Extract the [X, Y] coordinate from the center of the cell holding the provided text.  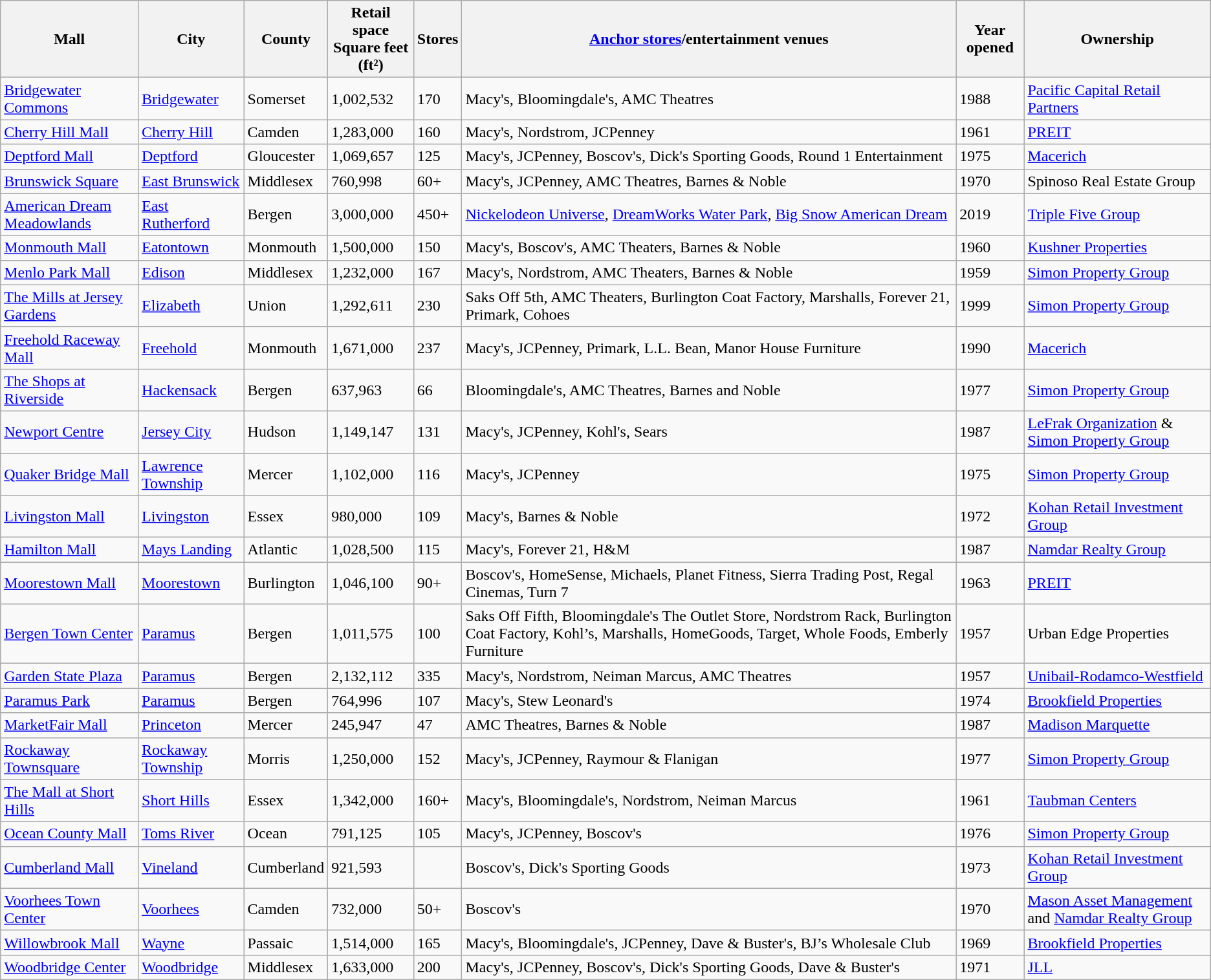
Ownership [1117, 39]
Ocean [286, 834]
791,125 [371, 834]
Macy's, Boscov's, AMC Theaters, Barnes & Noble [709, 248]
160+ [437, 801]
1972 [990, 516]
Cumberland Mall [70, 867]
Macy's, JCPenney, Boscov's, Dick's Sporting Goods, Dave & Buster's [709, 967]
Livingston [191, 516]
47 [437, 725]
Woodbridge [191, 967]
Macy's, Bloomingdale's, Nordstrom, Neiman Marcus [709, 801]
Macy's, JCPenney, AMC Theatres, Barnes & Noble [709, 181]
109 [437, 516]
Macy's, Nordstrom, Neiman Marcus, AMC Theatres [709, 676]
Edison [191, 272]
Woodbridge Center [70, 967]
1988 [990, 98]
The Shops at Riverside [70, 389]
AMC Theatres, Barnes & Noble [709, 725]
Cherry Hill [191, 132]
MarketFair Mall [70, 725]
1,149,147 [371, 432]
Bridgewater [191, 98]
Elizabeth [191, 305]
Boscov's [709, 909]
Mays Landing [191, 550]
Short Hills [191, 801]
105 [437, 834]
Willowbrook Mall [70, 942]
200 [437, 967]
107 [437, 701]
Newport Centre [70, 432]
Menlo Park Mall [70, 272]
Princeton [191, 725]
The Mall at Short Hills [70, 801]
County [286, 39]
1,232,000 [371, 272]
Wayne [191, 942]
160 [437, 132]
Taubman Centers [1117, 801]
1,011,575 [371, 634]
1974 [990, 701]
980,000 [371, 516]
Paramus Park [70, 701]
Ocean County Mall [70, 834]
Moorestown [191, 583]
Eatontown [191, 248]
Freehold Raceway Mall [70, 348]
Bridgewater Commons [70, 98]
1976 [990, 834]
Toms River [191, 834]
Stores [437, 39]
66 [437, 389]
Macy's, JCPenney, Kohl's, Sears [709, 432]
Voorhees Town Center [70, 909]
1990 [990, 348]
Rockaway Townsquare [70, 758]
Hamilton Mall [70, 550]
Saks Off 5th, AMC Theaters, Burlington Coat Factory, Marshalls, Forever 21, Primark, Cohoes [709, 305]
East Rutherford [191, 215]
100 [437, 634]
Deptford Mall [70, 157]
Gloucester [286, 157]
Year opened [990, 39]
LeFrak Organization & Simon Property Group [1117, 432]
1,046,100 [371, 583]
245,947 [371, 725]
Triple Five Group [1117, 215]
1,342,000 [371, 801]
Garden State Plaza [70, 676]
Passaic [286, 942]
Brunswick Square [70, 181]
City [191, 39]
921,593 [371, 867]
Macy's, Bloomingdale's, JCPenney, Dave & Buster's, BJ’s Wholesale Club [709, 942]
Bergen Town Center [70, 634]
Kushner Properties [1117, 248]
Macy's, JCPenney [709, 474]
Bloomingdale's, AMC Theatres, Barnes and Noble [709, 389]
Mason Asset Management and Namdar Realty Group [1117, 909]
Mall [70, 39]
Jersey City [191, 432]
150 [437, 248]
760,998 [371, 181]
170 [437, 98]
167 [437, 272]
Spinoso Real Estate Group [1117, 181]
Union [286, 305]
Macy's, Barnes & Noble [709, 516]
Macy's, Bloomingdale's, AMC Theatres [709, 98]
Macy's, Stew Leonard's [709, 701]
Unibail-Rodamco-Westfield [1117, 676]
Macy's, JCPenney, Boscov's, Dick's Sporting Goods, Round 1 Entertainment [709, 157]
1,671,000 [371, 348]
131 [437, 432]
Monmouth Mall [70, 248]
116 [437, 474]
125 [437, 157]
1973 [990, 867]
1999 [990, 305]
637,963 [371, 389]
Atlantic [286, 550]
Cherry Hill Mall [70, 132]
2,132,112 [371, 676]
90+ [437, 583]
1,002,532 [371, 98]
Macy's, JCPenney, Raymour & Flanigan [709, 758]
Hudson [286, 432]
Moorestown Mall [70, 583]
Nickelodeon Universe, DreamWorks Water Park, Big Snow American Dream [709, 215]
Burlington [286, 583]
The Mills at Jersey Gardens [70, 305]
Boscov's, HomeSense, Michaels, Planet Fitness, Sierra Trading Post, Regal Cinemas, Turn 7 [709, 583]
East Brunswick [191, 181]
Cumberland [286, 867]
Pacific Capital Retail Partners [1117, 98]
152 [437, 758]
115 [437, 550]
Rockaway Township [191, 758]
237 [437, 348]
Macy's, Nordstrom, AMC Theaters, Barnes & Noble [709, 272]
Livingston Mall [70, 516]
1,102,000 [371, 474]
450+ [437, 215]
1,633,000 [371, 967]
Macy's, Nordstrom, JCPenney [709, 132]
1960 [990, 248]
Morris [286, 758]
Quaker Bridge Mall [70, 474]
1,292,611 [371, 305]
Deptford [191, 157]
335 [437, 676]
1969 [990, 942]
Voorhees [191, 909]
230 [437, 305]
American Dream Meadowlands [70, 215]
50+ [437, 909]
1963 [990, 583]
Namdar Realty Group [1117, 550]
1,283,000 [371, 132]
Madison Marquette [1117, 725]
1971 [990, 967]
Boscov's, Dick's Sporting Goods [709, 867]
3,000,000 [371, 215]
Hackensack [191, 389]
2019 [990, 215]
764,996 [371, 701]
165 [437, 942]
Somerset [286, 98]
1959 [990, 272]
Freehold [191, 348]
Lawrence Township [191, 474]
1,500,000 [371, 248]
60+ [437, 181]
Macy's, Forever 21, H&M [709, 550]
732,000 [371, 909]
1,028,500 [371, 550]
JLL [1117, 967]
Macy's, JCPenney, Boscov's [709, 834]
Vineland [191, 867]
Macy's, JCPenney, Primark, L.L. Bean, Manor House Furniture [709, 348]
1,250,000 [371, 758]
1,514,000 [371, 942]
1,069,657 [371, 157]
Anchor stores/entertainment venues [709, 39]
Retail spaceSquare feet (ft²) [371, 39]
Urban Edge Properties [1117, 634]
